Pinpoint the cell where the given text exists, returning its [X, Y] midpoint coordinate. 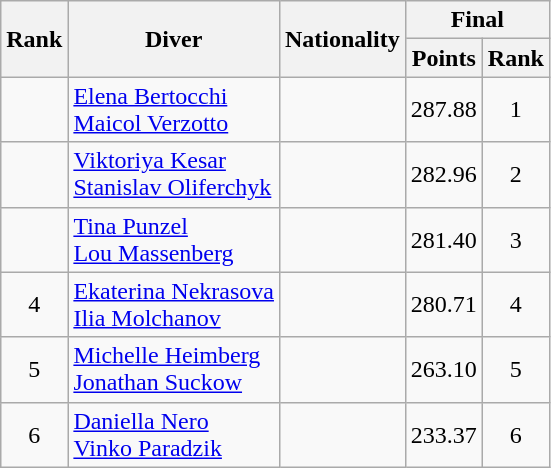
Diver [174, 39]
287.88 [444, 110]
Points [444, 58]
233.37 [444, 434]
Daniella Nero Vinko Paradzik [174, 434]
1 [516, 110]
282.96 [444, 174]
281.40 [444, 240]
263.10 [444, 370]
Michelle Heimberg Jonathan Suckow [174, 370]
Ekaterina Nekrasova Ilia Molchanov [174, 304]
280.71 [444, 304]
Tina Punzel Lou Massenberg [174, 240]
Nationality [342, 39]
Final [477, 20]
Elena Bertocchi Maicol Verzotto [174, 110]
3 [516, 240]
2 [516, 174]
Viktoriya Kesar Stanislav Oliferchyk [174, 174]
